Extract the [X, Y] coordinate from the center of the cell holding the provided text.  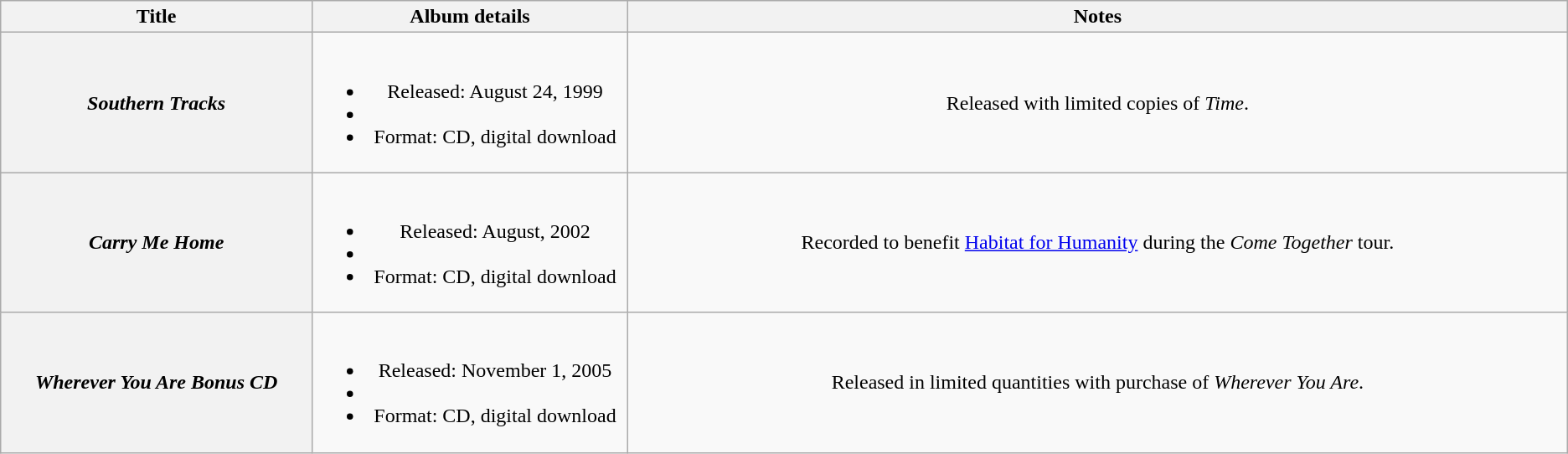
Released: August 24, 1999Format: CD, digital download [469, 102]
Released in limited quantities with purchase of Wherever You Are. [1098, 382]
Title [157, 17]
Southern Tracks [157, 102]
Released: November 1, 2005Format: CD, digital download [469, 382]
Album details [469, 17]
Wherever You Are Bonus CD [157, 382]
Carry Me Home [157, 243]
Notes [1098, 17]
Recorded to benefit Habitat for Humanity during the Come Together tour. [1098, 243]
Released with limited copies of Time. [1098, 102]
Released: August, 2002Format: CD, digital download [469, 243]
